Detect which cell encompasses the target text, then output its (X, Y) center coordinate. 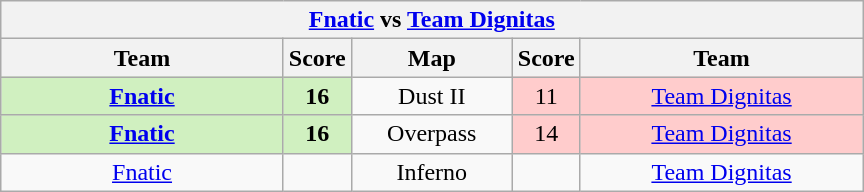
Dust II (432, 96)
14 (546, 134)
11 (546, 96)
Overpass (432, 134)
Inferno (432, 172)
Fnatic vs Team Dignitas (432, 20)
Map (432, 58)
